For the text-containing cell, return its midpoint in [x, y] coordinate format. 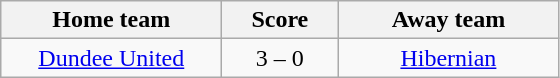
Home team [112, 20]
3 – 0 [280, 58]
Hibernian [448, 58]
Score [280, 20]
Dundee United [112, 58]
Away team [448, 20]
